Return the [x, y] coordinate for the center point of the cell that contains the specified text.  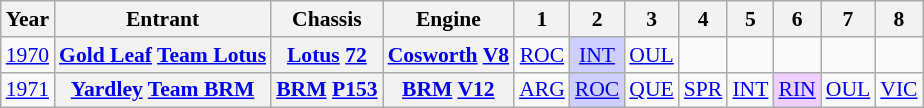
Yardley Team BRM [162, 90]
1 [542, 19]
BRM V12 [448, 90]
3 [651, 19]
Gold Leaf Team Lotus [162, 55]
1971 [28, 90]
4 [704, 19]
Cosworth V8 [448, 55]
7 [848, 19]
5 [750, 19]
Chassis [326, 19]
ARG [542, 90]
Year [28, 19]
VIC [898, 90]
Lotus 72 [326, 55]
2 [598, 19]
1970 [28, 55]
BRM P153 [326, 90]
8 [898, 19]
Engine [448, 19]
6 [796, 19]
SPR [704, 90]
Entrant [162, 19]
RIN [796, 90]
QUE [651, 90]
